Return (x, y) of the center of cell containing provided text 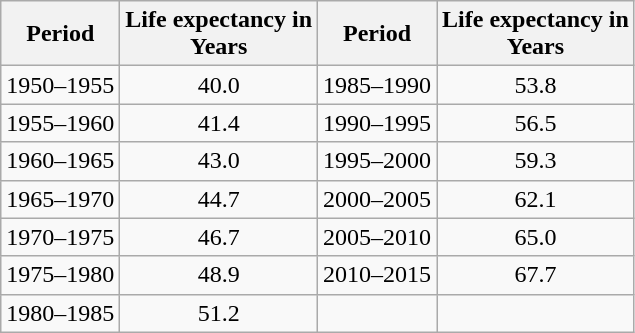
48.9 (219, 275)
40.0 (219, 85)
1985–1990 (378, 85)
1975–1980 (60, 275)
2010–2015 (378, 275)
2005–2010 (378, 237)
44.7 (219, 199)
67.7 (536, 275)
51.2 (219, 313)
59.3 (536, 161)
1960–1965 (60, 161)
41.4 (219, 123)
65.0 (536, 237)
43.0 (219, 161)
53.8 (536, 85)
1995–2000 (378, 161)
1990–1995 (378, 123)
2000–2005 (378, 199)
1950–1955 (60, 85)
46.7 (219, 237)
1970–1975 (60, 237)
1965–1970 (60, 199)
1980–1985 (60, 313)
62.1 (536, 199)
56.5 (536, 123)
1955–1960 (60, 123)
